Provide the [x, y] coordinate of the cell's center where the given text is located.  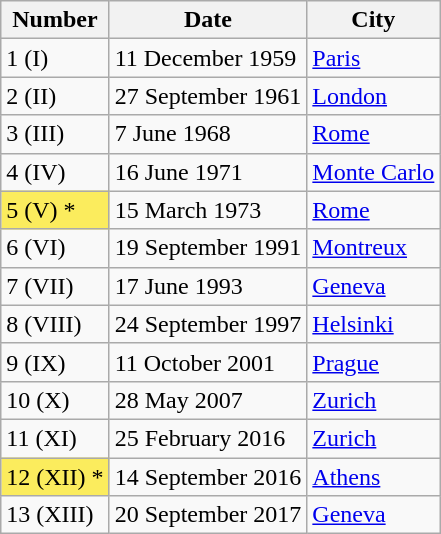
Montreux [374, 248]
Monte Carlo [374, 172]
12 (XII) * [55, 477]
20 September 2017 [208, 515]
27 September 1961 [208, 96]
Date [208, 20]
7 June 1968 [208, 134]
9 (IX) [55, 362]
8 (VIII) [55, 324]
7 (VII) [55, 286]
6 (VI) [55, 248]
Athens [374, 477]
13 (XIII) [55, 515]
City [374, 20]
Prague [374, 362]
1 (I) [55, 58]
London [374, 96]
11 (XI) [55, 438]
24 September 1997 [208, 324]
28 May 2007 [208, 400]
Helsinki [374, 324]
3 (III) [55, 134]
14 September 2016 [208, 477]
11 October 2001 [208, 362]
2 (II) [55, 96]
25 February 2016 [208, 438]
10 (X) [55, 400]
4 (IV) [55, 172]
Number [55, 20]
17 June 1993 [208, 286]
19 September 1991 [208, 248]
5 (V) * [55, 210]
15 March 1973 [208, 210]
11 December 1959 [208, 58]
Paris [374, 58]
16 June 1971 [208, 172]
